Search for the cell housing the specified text and yield its (x, y) center coordinate. 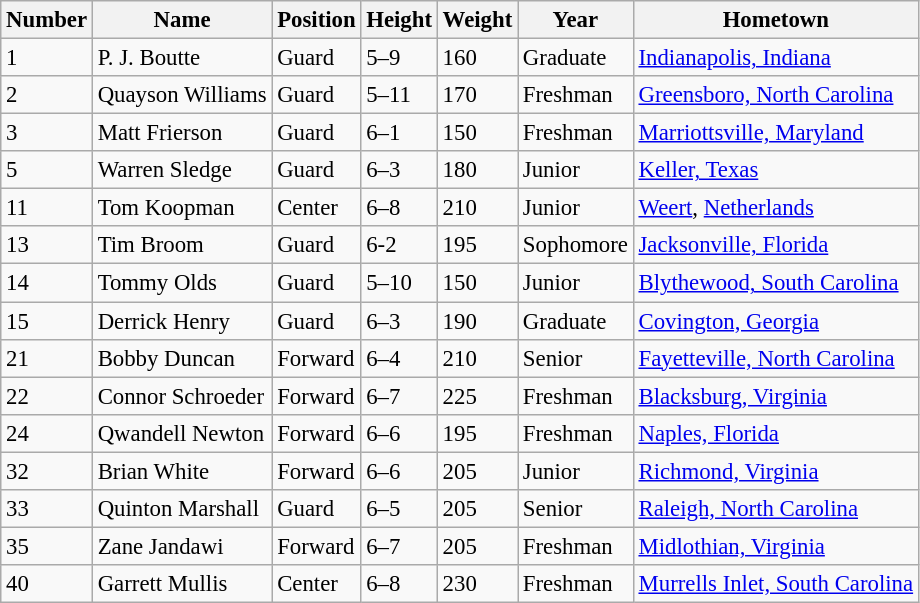
Year (576, 20)
Weight (477, 20)
Jacksonville, Florida (776, 245)
Matt Frierson (182, 133)
Connor Schroeder (182, 396)
5–11 (399, 95)
Warren Sledge (182, 170)
Naples, Florida (776, 433)
Greensboro, North Carolina (776, 95)
22 (47, 396)
14 (47, 283)
Murrells Inlet, South Carolina (776, 584)
6–4 (399, 358)
1 (47, 58)
P. J. Boutte (182, 58)
190 (477, 321)
6–5 (399, 509)
Keller, Texas (776, 170)
Blacksburg, Virginia (776, 396)
Zane Jandawi (182, 546)
Fayetteville, North Carolina (776, 358)
6–1 (399, 133)
Hometown (776, 20)
5 (47, 170)
Number (47, 20)
225 (477, 396)
Richmond, Virginia (776, 471)
Midlothian, Virginia (776, 546)
170 (477, 95)
Marriottsville, Maryland (776, 133)
160 (477, 58)
Position (316, 20)
21 (47, 358)
5–9 (399, 58)
24 (47, 433)
Name (182, 20)
Tommy Olds (182, 283)
3 (47, 133)
13 (47, 245)
Raleigh, North Carolina (776, 509)
40 (47, 584)
Quinton Marshall (182, 509)
35 (47, 546)
Covington, Georgia (776, 321)
Derrick Henry (182, 321)
Indianapolis, Indiana (776, 58)
230 (477, 584)
5–10 (399, 283)
33 (47, 509)
Blythewood, South Carolina (776, 283)
Brian White (182, 471)
32 (47, 471)
Garrett Mullis (182, 584)
2 (47, 95)
Bobby Duncan (182, 358)
Height (399, 20)
Tom Koopman (182, 208)
Qwandell Newton (182, 433)
Quayson Williams (182, 95)
Tim Broom (182, 245)
11 (47, 208)
15 (47, 321)
180 (477, 170)
6-2 (399, 245)
Weert, Netherlands (776, 208)
Sophomore (576, 245)
